Search for the cell housing the specified text and yield its [x, y] center coordinate. 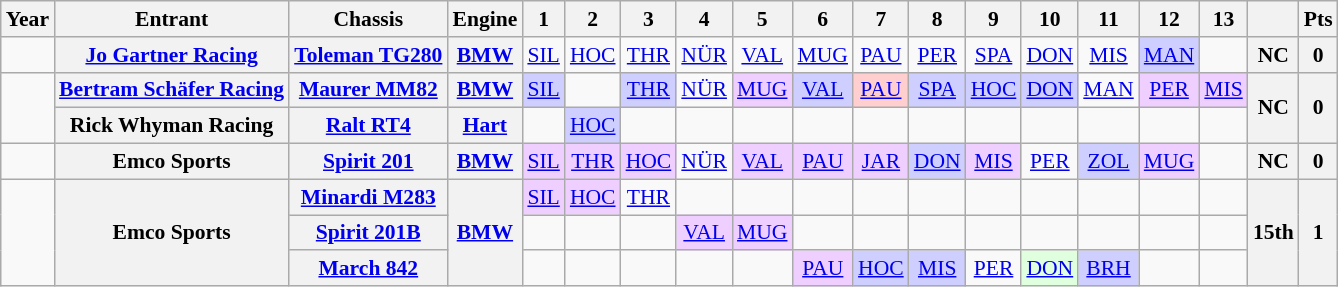
Jo Gartner Racing [172, 55]
13 [1224, 19]
4 [704, 19]
Rick Whyman Racing [172, 126]
Ralt RT4 [368, 126]
Spirit 201B [368, 233]
Engine [484, 19]
6 [824, 19]
Hart [484, 126]
Maurer MM82 [368, 90]
11 [1108, 19]
Entrant [172, 19]
ZOL [1108, 162]
8 [938, 19]
Year [28, 19]
Pts [1318, 19]
2 [593, 19]
7 [881, 19]
12 [1170, 19]
Toleman TG280 [368, 55]
March 842 [368, 269]
3 [649, 19]
5 [762, 19]
Minardi M283 [368, 197]
JAR [881, 162]
10 [1050, 19]
9 [994, 19]
15th [1274, 232]
Chassis [368, 19]
Spirit 201 [368, 162]
BRH [1108, 269]
Bertram Schäfer Racing [172, 90]
